Locate the cell with the specified text and output its (X, Y) center coordinate. 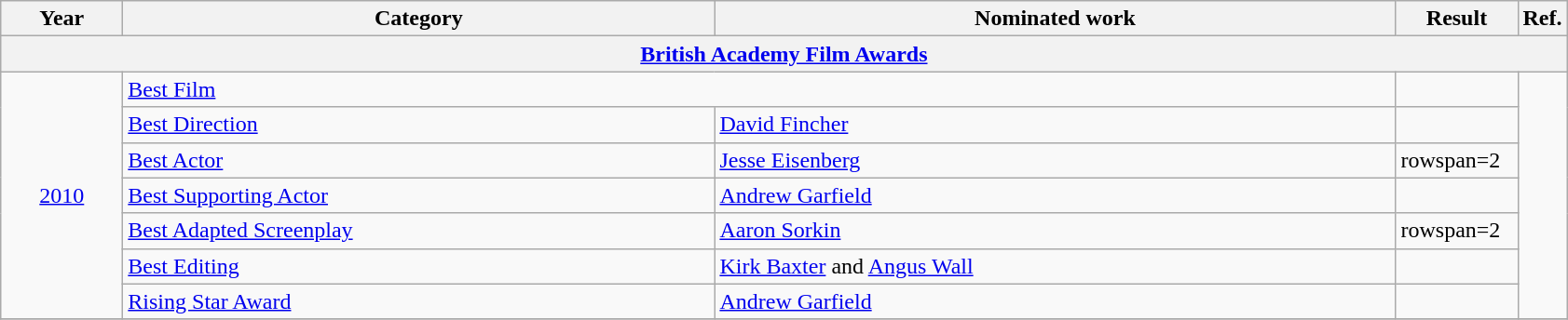
Ref. (1543, 19)
2010 (61, 195)
Best Film (759, 89)
British Academy Film Awards (784, 54)
Best Supporting Actor (419, 195)
Rising Star Award (419, 301)
Result (1457, 19)
Jesse Eisenberg (1055, 160)
Year (61, 19)
Best Adapted Screenplay (419, 231)
Best Actor (419, 160)
Best Direction (419, 125)
Nominated work (1055, 19)
Category (419, 19)
Best Editing (419, 266)
David Fincher (1055, 125)
Kirk Baxter and Angus Wall (1055, 266)
Aaron Sorkin (1055, 231)
